Locate the cell with the specified text and output its (x, y) center coordinate. 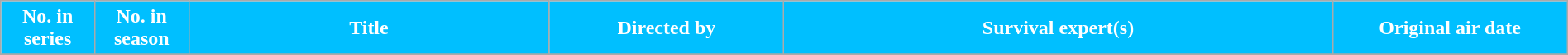
No. inseason (141, 28)
No. inseries (48, 28)
Directed by (667, 28)
Title (369, 28)
Original air date (1450, 28)
Survival expert(s) (1059, 28)
